Return the [x, y] coordinate for the center point of the cell that contains the specified text.  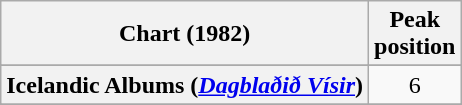
Chart (1982) [185, 34]
Peak position [415, 34]
Icelandic Albums (Dagblaðið Vísir) [185, 85]
6 [415, 85]
